Search for the cell housing the specified text and yield its [X, Y] center coordinate. 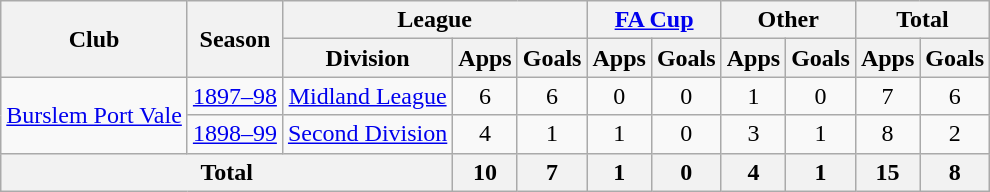
Midland League [367, 96]
FA Cup [654, 20]
Season [234, 39]
League [434, 20]
3 [753, 134]
Club [94, 39]
Second Division [367, 134]
15 [887, 172]
Division [367, 58]
10 [485, 172]
1897–98 [234, 96]
2 [955, 134]
Burslem Port Vale [94, 115]
Other [788, 20]
1898–99 [234, 134]
